Determine the [x, y] coordinate at the center of the cell enclosing the given text.  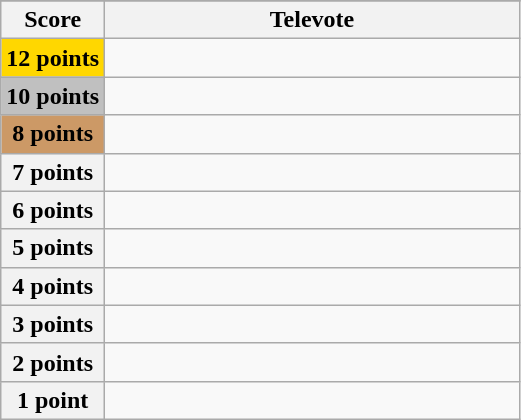
Televote [312, 20]
Score [53, 20]
7 points [53, 172]
2 points [53, 362]
6 points [53, 210]
12 points [53, 58]
8 points [53, 134]
4 points [53, 286]
10 points [53, 96]
1 point [53, 400]
5 points [53, 248]
3 points [53, 324]
